Locate the cell with the specified text and output its [X, Y] center coordinate. 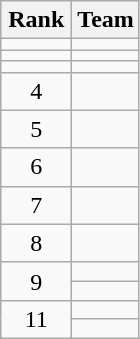
9 [36, 281]
Rank [36, 20]
6 [36, 167]
8 [36, 243]
Team [106, 20]
11 [36, 319]
5 [36, 129]
4 [36, 91]
7 [36, 205]
